Return the (X, Y) coordinate for the center point of the cell that contains the specified text.  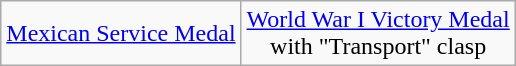
Mexican Service Medal (121, 34)
World War I Victory Medalwith "Transport" clasp (378, 34)
